Return [x, y] of the center of cell containing provided text 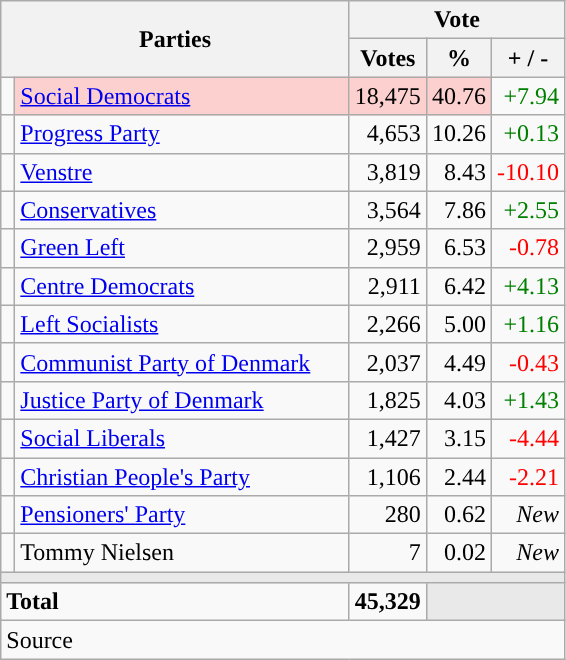
Social Democrats [182, 96]
+1.43 [528, 400]
Source [283, 640]
Social Liberals [182, 438]
3,564 [388, 210]
1,825 [388, 400]
8.43 [458, 172]
18,475 [388, 96]
280 [388, 515]
-0.43 [528, 362]
0.02 [458, 553]
Christian People's Party [182, 477]
Green Left [182, 248]
% [458, 58]
2,911 [388, 286]
+4.13 [528, 286]
7.86 [458, 210]
4.03 [458, 400]
2,959 [388, 248]
1,106 [388, 477]
2,037 [388, 362]
-0.78 [528, 248]
-2.21 [528, 477]
+ / - [528, 58]
3,819 [388, 172]
Communist Party of Denmark [182, 362]
Left Socialists [182, 324]
Total [176, 602]
Parties [176, 39]
10.26 [458, 134]
Vote [456, 20]
Pensioners' Party [182, 515]
+2.55 [528, 210]
Venstre [182, 172]
Votes [388, 58]
2,266 [388, 324]
4.49 [458, 362]
Centre Democrats [182, 286]
+0.13 [528, 134]
40.76 [458, 96]
5.00 [458, 324]
7 [388, 553]
3.15 [458, 438]
1,427 [388, 438]
-10.10 [528, 172]
-4.44 [528, 438]
2.44 [458, 477]
Conservatives [182, 210]
Tommy Nielsen [182, 553]
+7.94 [528, 96]
+1.16 [528, 324]
6.53 [458, 248]
6.42 [458, 286]
Justice Party of Denmark [182, 400]
45,329 [388, 602]
Progress Party [182, 134]
0.62 [458, 515]
4,653 [388, 134]
